Pinpoint the cell where the given text exists, returning its [X, Y] midpoint coordinate. 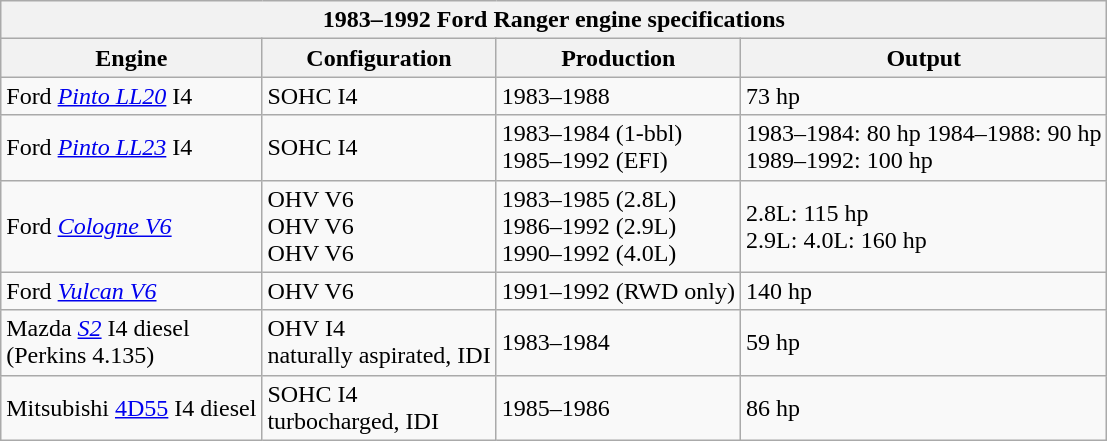
Configuration [379, 58]
OHV V6 OHV V6 OHV V6 [379, 226]
Ford Vulcan V6 [132, 291]
86 hp [924, 408]
140 hp [924, 291]
1983–1984 [618, 342]
73 hp [924, 96]
1983–1984 (1-bbl)1985–1992 (EFI) [618, 148]
Production [618, 58]
Ford Pinto LL23 I4 [132, 148]
Ford Pinto LL20 I4 [132, 96]
1985–1986 [618, 408]
SOHC I4turbocharged, IDI [379, 408]
1991–1992 (RWD only) [618, 291]
1983–1984: 80 hp 1984–1988: 90 hp1989–1992: 100 hp [924, 148]
Engine [132, 58]
1983–1992 Ford Ranger engine specifications [554, 20]
1983–1985 (2.8L)1986–1992 (2.9L)1990–1992 (4.0L) [618, 226]
59 hp [924, 342]
1983–1988 [618, 96]
Mazda S2 I4 diesel(Perkins 4.135) [132, 342]
2.8L: 115 hp2.9L: 4.0L: 160 hp [924, 226]
Ford Cologne V6 [132, 226]
OHV V6 [379, 291]
OHV I4naturally aspirated, IDI [379, 342]
Output [924, 58]
Mitsubishi 4D55 I4 diesel [132, 408]
